Locate the cell with the specified text and output its (x, y) center coordinate. 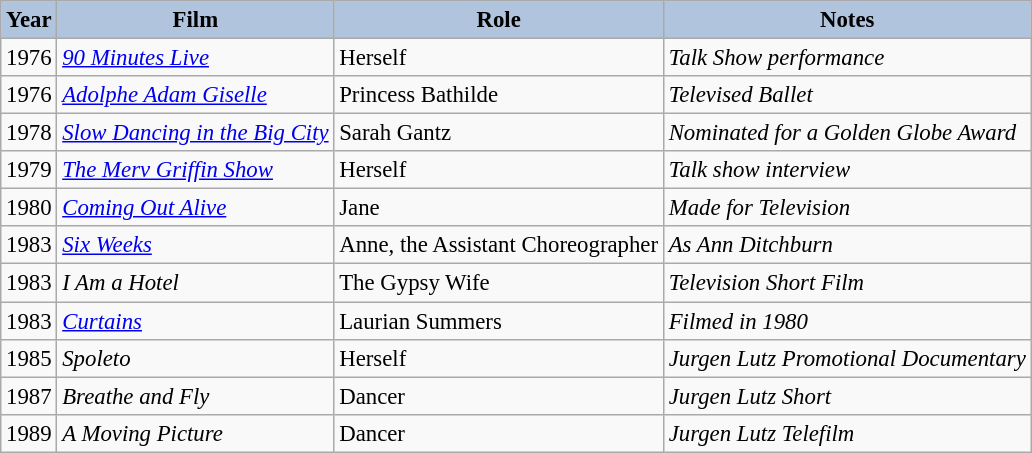
Nominated for a Golden Globe Award (847, 133)
Televised Ballet (847, 95)
1979 (29, 170)
1980 (29, 208)
Six Weeks (196, 245)
1989 (29, 433)
Princess Bathilde (498, 95)
Role (498, 20)
Jurgen Lutz Telefilm (847, 433)
Talk show interview (847, 170)
Breathe and Fly (196, 396)
The Gypsy Wife (498, 283)
Jurgen Lutz Promotional Documentary (847, 358)
Jurgen Lutz Short (847, 396)
I Am a Hotel (196, 283)
Coming Out Alive (196, 208)
Talk Show performance (847, 58)
Sarah Gantz (498, 133)
Spoleto (196, 358)
1978 (29, 133)
The Merv Griffin Show (196, 170)
Made for Television (847, 208)
Year (29, 20)
Laurian Summers (498, 321)
Curtains (196, 321)
Adolphe Adam Giselle (196, 95)
Film (196, 20)
90 Minutes Live (196, 58)
Slow Dancing in the Big City (196, 133)
Jane (498, 208)
1987 (29, 396)
1985 (29, 358)
Notes (847, 20)
A Moving Picture (196, 433)
Television Short Film (847, 283)
Filmed in 1980 (847, 321)
As Ann Ditchburn (847, 245)
Anne, the Assistant Choreographer (498, 245)
